Detect which cell encompasses the target text, then output its (x, y) center coordinate. 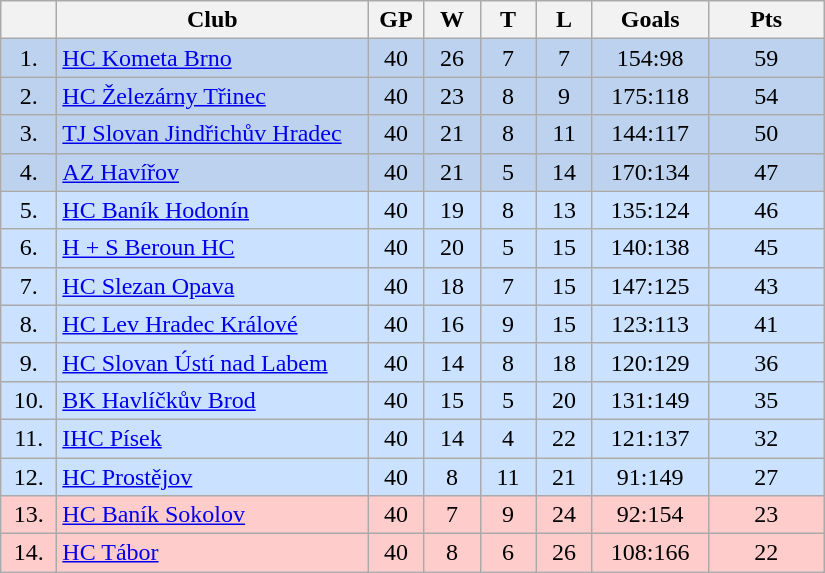
H + S Beroun HC (212, 248)
144:117 (650, 134)
91:149 (650, 477)
14. (29, 553)
92:154 (650, 515)
19 (452, 210)
36 (766, 362)
13 (564, 210)
2. (29, 96)
HC Prostějov (212, 477)
Goals (650, 20)
120:129 (650, 362)
3. (29, 134)
16 (452, 324)
121:137 (650, 438)
135:124 (650, 210)
IHC Písek (212, 438)
HC Železárny Třinec (212, 96)
13. (29, 515)
131:149 (650, 400)
W (452, 20)
6. (29, 248)
170:134 (650, 172)
HC Baník Hodonín (212, 210)
46 (766, 210)
4. (29, 172)
9. (29, 362)
45 (766, 248)
T (508, 20)
HC Slezan Opava (212, 286)
47 (766, 172)
8. (29, 324)
35 (766, 400)
123:113 (650, 324)
HC Slovan Ústí nad Labem (212, 362)
59 (766, 58)
6 (508, 553)
7. (29, 286)
147:125 (650, 286)
10. (29, 400)
1. (29, 58)
L (564, 20)
AZ Havířov (212, 172)
24 (564, 515)
HC Lev Hradec Králové (212, 324)
11. (29, 438)
Club (212, 20)
50 (766, 134)
Pts (766, 20)
HC Tábor (212, 553)
27 (766, 477)
41 (766, 324)
12. (29, 477)
43 (766, 286)
BK Havlíčkův Brod (212, 400)
HC Kometa Brno (212, 58)
154:98 (650, 58)
4 (508, 438)
5. (29, 210)
108:166 (650, 553)
32 (766, 438)
54 (766, 96)
GP (396, 20)
140:138 (650, 248)
175:118 (650, 96)
TJ Slovan Jindřichův Hradec (212, 134)
HC Baník Sokolov (212, 515)
